For the text-containing cell, return its midpoint in [x, y] coordinate format. 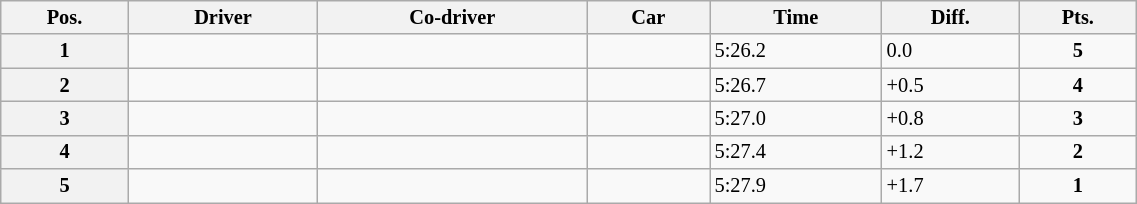
5:26.2 [796, 51]
Car [648, 17]
Driver [223, 17]
Diff. [950, 17]
+1.7 [950, 186]
5:27.9 [796, 186]
5:27.0 [796, 118]
0.0 [950, 51]
5:27.4 [796, 152]
Co-driver [452, 17]
Pos. [65, 17]
+0.5 [950, 85]
Time [796, 17]
Pts. [1078, 17]
+1.2 [950, 152]
+0.8 [950, 118]
5:26.7 [796, 85]
